Return the [X, Y] coordinate for the center point of the cell that contains the specified text.  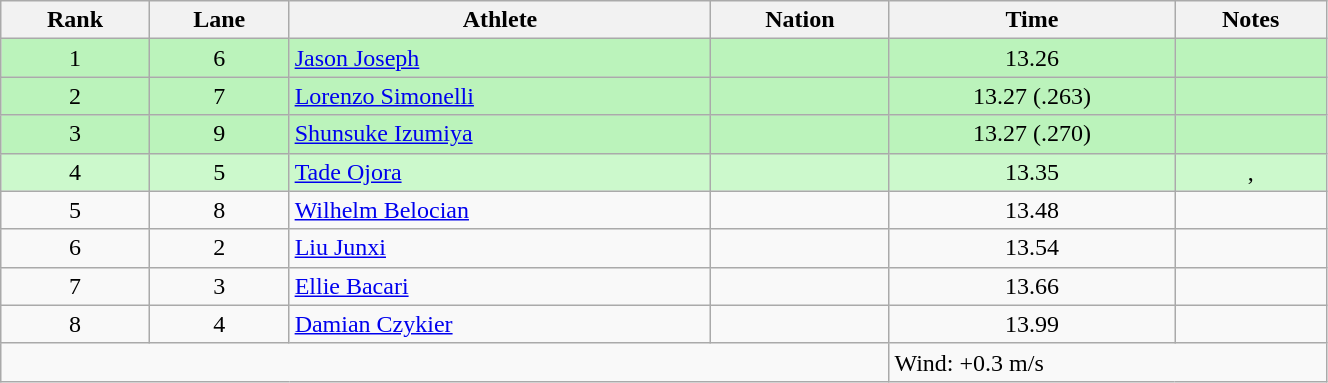
Lane [219, 20]
Damian Czykier [500, 324]
Wilhelm Belocian [500, 210]
13.27 (.263) [1032, 96]
Nation [800, 20]
Athlete [500, 20]
Shunsuke Izumiya [500, 134]
Notes [1251, 20]
13.35 [1032, 172]
13.26 [1032, 58]
Ellie Bacari [500, 286]
1 [76, 58]
Tade Ojora [500, 172]
Jason Joseph [500, 58]
13.27 (.270) [1032, 134]
Wind: +0.3 m/s [1108, 362]
Time [1032, 20]
Liu Junxi [500, 248]
13.48 [1032, 210]
9 [219, 134]
13.99 [1032, 324]
13.66 [1032, 286]
Lorenzo Simonelli [500, 96]
13.54 [1032, 248]
, [1251, 172]
Rank [76, 20]
